Return the [x, y] coordinate for the center point of the cell that contains the specified text.  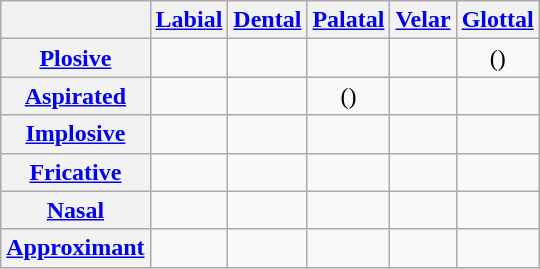
Aspirated [76, 96]
Plosive [76, 58]
Glottal [498, 20]
Labial [189, 20]
Dental [268, 20]
Palatal [348, 20]
Implosive [76, 134]
Velar [423, 20]
Fricative [76, 172]
Nasal [76, 210]
Approximant [76, 248]
